Find where the given text appears and provide that cell's center as (x, y) coordinate. 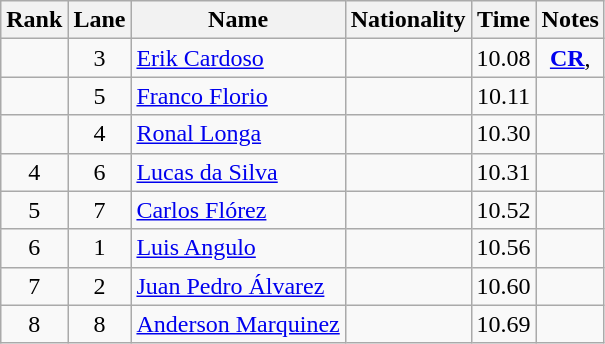
Ronal Longa (238, 134)
Lucas da Silva (238, 172)
Juan Pedro Álvarez (238, 286)
Rank (34, 20)
Time (504, 20)
Name (238, 20)
Notes (570, 20)
Franco Florio (238, 96)
10.60 (504, 286)
10.30 (504, 134)
CR, (570, 58)
Lane (100, 20)
Erik Cardoso (238, 58)
2 (100, 286)
10.11 (504, 96)
10.31 (504, 172)
Nationality (408, 20)
10.52 (504, 210)
3 (100, 58)
10.56 (504, 248)
Anderson Marquinez (238, 324)
1 (100, 248)
Luis Angulo (238, 248)
10.08 (504, 58)
Carlos Flórez (238, 210)
10.69 (504, 324)
